Return the [X, Y] coordinate for the center point of the cell that contains the specified text.  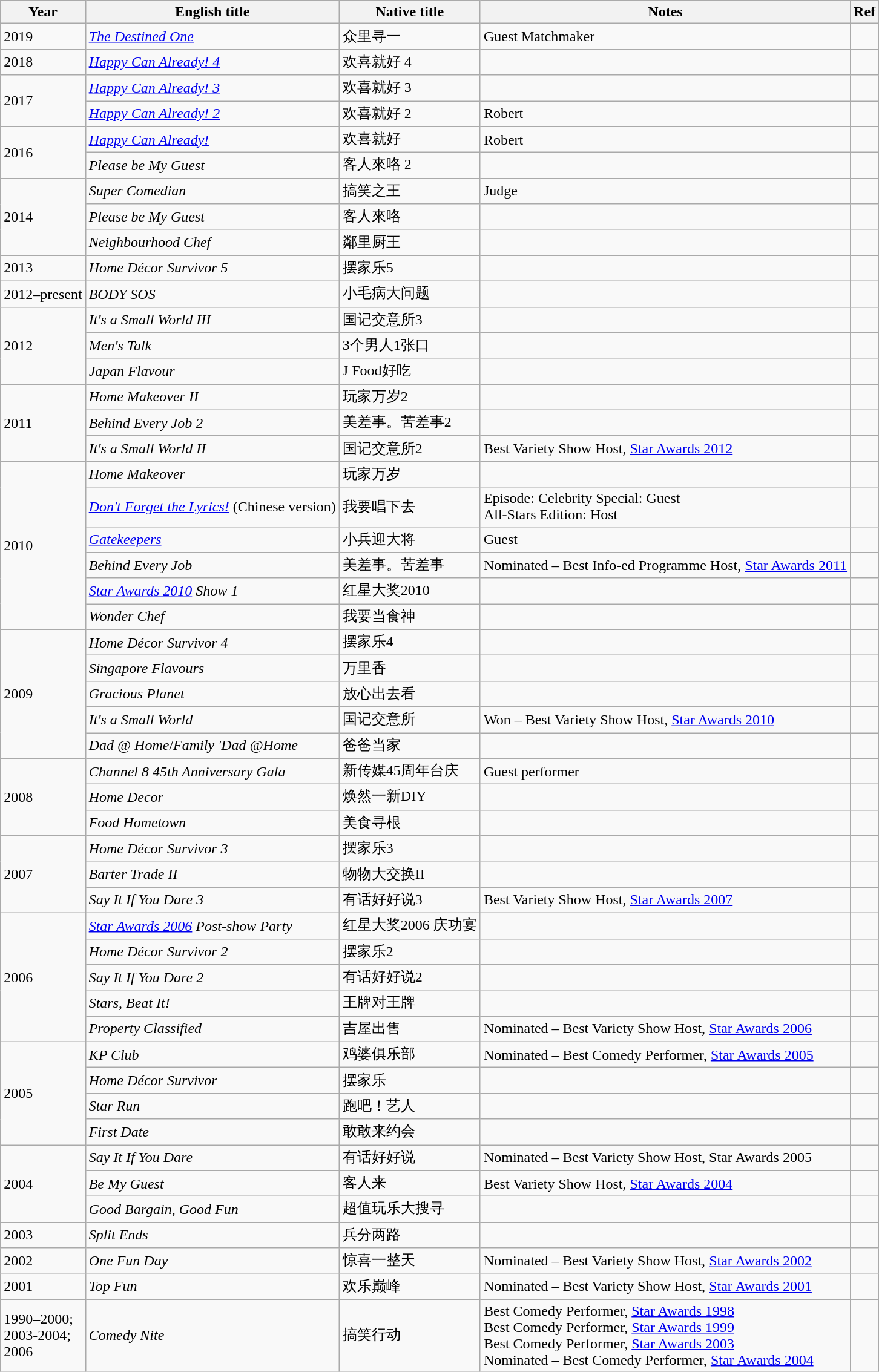
Home Makeover II [212, 397]
小毛病大问题 [409, 294]
我要当食神 [409, 617]
玩家万岁2 [409, 397]
Star Awards 2010 Show 1 [212, 591]
Super Comedian [212, 191]
It's a Small World [212, 720]
国记交意所3 [409, 320]
有话好好说3 [409, 901]
Wonder Chef [212, 617]
2005 [43, 1093]
美差事。苦差事 [409, 565]
Guest performer [665, 771]
Top Fun [212, 1287]
1990–2000;2003-2004;2006 [43, 1335]
First Date [212, 1132]
2019 [43, 36]
国记交意所 [409, 720]
玩家万岁 [409, 474]
Happy Can Already! 3 [212, 88]
Guest [665, 540]
Nominated – Best Variety Show Host, Star Awards 2002 [665, 1261]
Good Bargain, Good Fun [212, 1209]
Be My Guest [212, 1184]
王牌对王牌 [409, 1003]
2007 [43, 875]
摆家乐5 [409, 269]
It's a Small World II [212, 449]
摆家乐3 [409, 848]
摆家乐2 [409, 951]
跑吧！艺人 [409, 1106]
摆家乐 [409, 1081]
众里寻一 [409, 36]
摆家乐4 [409, 643]
Japan Flavour [212, 372]
2013 [43, 269]
国记交意所2 [409, 449]
2011 [43, 423]
Best Variety Show Host, Star Awards 2004 [665, 1184]
It's a Small World III [212, 320]
Best Variety Show Host, Star Awards 2007 [665, 901]
2012–present [43, 294]
有话好好说 [409, 1158]
惊喜一整天 [409, 1261]
KP Club [212, 1054]
Say It If You Dare [212, 1158]
鄰里厨王 [409, 242]
Barter Trade II [212, 874]
Best Variety Show Host, Star Awards 2012 [665, 449]
2016 [43, 153]
欢喜就好 2 [409, 114]
2010 [43, 545]
我要唱下去 [409, 507]
美食寻根 [409, 823]
新传媒45周年台庆 [409, 771]
Star Awards 2006 Post-show Party [212, 926]
万里香 [409, 668]
Home Makeover [212, 474]
Say It If You Dare 3 [212, 901]
Ref [864, 12]
3个男人1张口 [409, 346]
2012 [43, 346]
2009 [43, 694]
Men's Talk [212, 346]
2014 [43, 217]
Say It If You Dare 2 [212, 978]
敢敢来约会 [409, 1132]
欢喜就好 [409, 139]
欢乐巅峰 [409, 1287]
客人来 [409, 1184]
搞笑之王 [409, 191]
美差事。苦差事2 [409, 422]
Episode: Celebrity Special: GuestAll-Stars Edition: Host [665, 507]
The Destined One [212, 36]
鸡婆俱乐部 [409, 1054]
放心出去看 [409, 694]
Property Classified [212, 1029]
Happy Can Already! [212, 139]
欢喜就好 4 [409, 62]
Gatekeepers [212, 540]
兵分两路 [409, 1235]
Home Décor Survivor 4 [212, 643]
Channel 8 45th Anniversary Gala [212, 771]
2006 [43, 977]
2017 [43, 100]
小兵迎大将 [409, 540]
Dad @ Home/Family 'Dad @Home [212, 746]
Home Décor Survivor 5 [212, 269]
J Food好吃 [409, 372]
Home Décor Survivor [212, 1081]
Year [43, 12]
欢喜就好 3 [409, 88]
One Fun Day [212, 1261]
红星大奖2010 [409, 591]
Nominated – Best Variety Show Host, Star Awards 2006 [665, 1029]
2001 [43, 1287]
Native title [409, 12]
Happy Can Already! 2 [212, 114]
Nominated – Best Comedy Performer, Star Awards 2005 [665, 1054]
物物大交换II [409, 874]
2004 [43, 1184]
Food Hometown [212, 823]
Don't Forget the Lyrics! (Chinese version) [212, 507]
焕然一新DIY [409, 798]
2002 [43, 1261]
Gracious Planet [212, 694]
BODY SOS [212, 294]
Won – Best Variety Show Host, Star Awards 2010 [665, 720]
Home Décor Survivor 3 [212, 848]
客人來咯 2 [409, 166]
爸爸当家 [409, 746]
Star Run [212, 1106]
Comedy Nite [212, 1335]
Split Ends [212, 1235]
Behind Every Job [212, 565]
客人來咯 [409, 217]
Singapore Flavours [212, 668]
Happy Can Already! 4 [212, 62]
2018 [43, 62]
Home Décor Survivor 2 [212, 951]
吉屋出售 [409, 1029]
Nominated – Best Variety Show Host, Star Awards 2001 [665, 1287]
红星大奖2006 庆功宴 [409, 926]
2003 [43, 1235]
搞笑行动 [409, 1335]
Judge [665, 191]
Nominated – Best Info-ed Programme Host, Star Awards 2011 [665, 565]
Nominated – Best Variety Show Host, Star Awards 2005 [665, 1158]
Behind Every Job 2 [212, 422]
Stars, Beat It! [212, 1003]
Home Decor [212, 798]
Guest Matchmaker [665, 36]
Notes [665, 12]
Neighbourhood Chef [212, 242]
English title [212, 12]
2008 [43, 797]
超值玩乐大搜寻 [409, 1209]
有话好好说2 [409, 978]
